Pinpoint the cell where the given text exists, returning its [X, Y] midpoint coordinate. 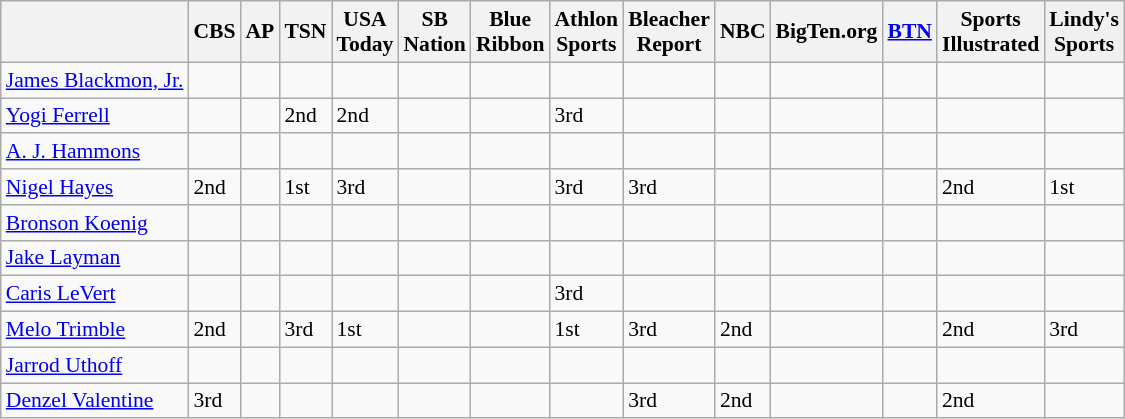
SportsIllustrated [990, 32]
AP [260, 32]
USAToday [366, 32]
James Blackmon, Jr. [95, 80]
Nigel Hayes [95, 187]
Yogi Ferrell [95, 116]
Denzel Valentine [95, 401]
Lindy'sSports [1084, 32]
Bronson Koenig [95, 223]
SBNation [434, 32]
BTN [910, 32]
NBC [743, 32]
Melo Trimble [95, 330]
BleacherReport [669, 32]
Caris LeVert [95, 294]
CBS [214, 32]
A. J. Hammons [95, 152]
BigTen.org [827, 32]
Jarrod Uthoff [95, 365]
TSN [305, 32]
Jake Layman [95, 258]
BlueRibbon [510, 32]
AthlonSports [586, 32]
